Locate the cell with the specified text and output its (x, y) center coordinate. 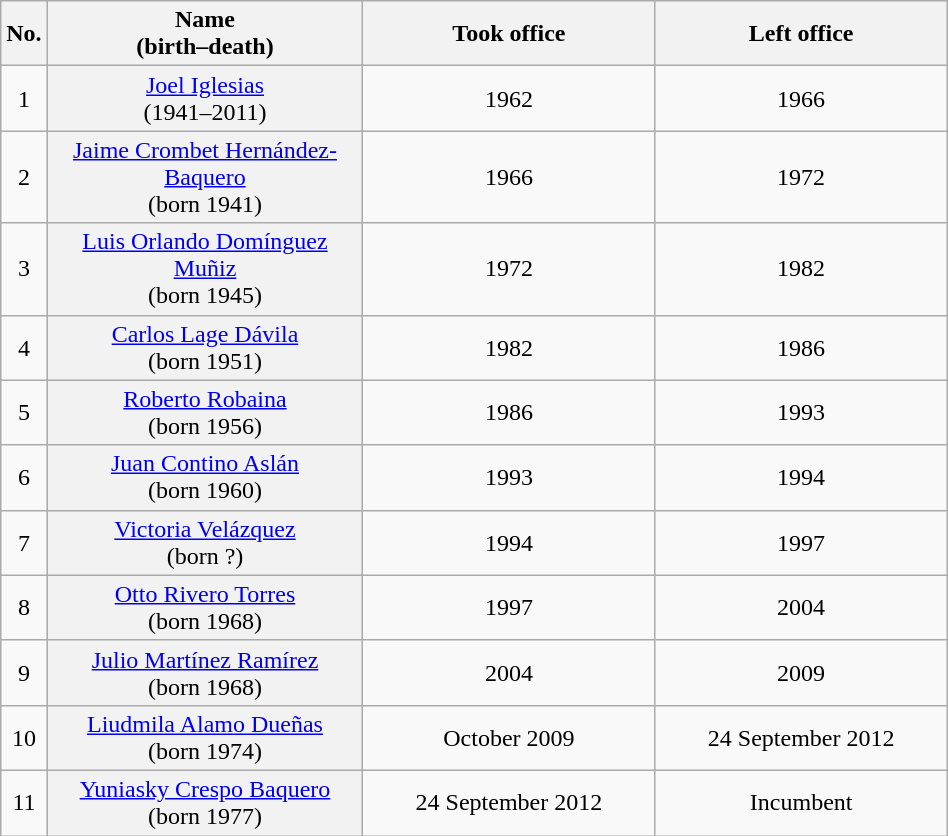
8 (24, 608)
Yuniasky Crespo Baquero(born 1977) (205, 802)
Otto Rivero Torres(born 1968) (205, 608)
Liudmila Alamo Dueñas(born 1974) (205, 738)
Joel Iglesias(1941–2011) (205, 98)
3 (24, 269)
9 (24, 672)
Jaime Crombet Hernández-Baquero(born 1941) (205, 177)
4 (24, 348)
Juan Contino Aslán(born 1960) (205, 478)
6 (24, 478)
October 2009 (509, 738)
Victoria Velázquez(born ?) (205, 542)
2009 (801, 672)
Name(birth–death) (205, 34)
Took office (509, 34)
Carlos Lage Dávila(born 1951) (205, 348)
5 (24, 412)
1962 (509, 98)
2 (24, 177)
Julio Martínez Ramírez(born 1968) (205, 672)
Luis Orlando Domínguez Muñiz(born 1945) (205, 269)
Incumbent (801, 802)
7 (24, 542)
No. (24, 34)
11 (24, 802)
1 (24, 98)
Left office (801, 34)
10 (24, 738)
Roberto Robaina(born 1956) (205, 412)
